Pinpoint the cell where the given text exists, returning its (X, Y) midpoint coordinate. 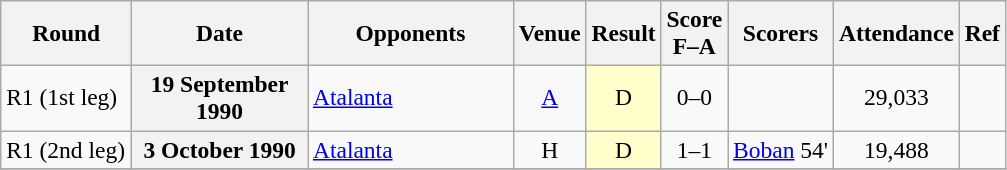
0–0 (694, 98)
Attendance (896, 32)
H (550, 149)
3 October 1990 (220, 149)
Ref (982, 32)
R1 (2nd leg) (66, 149)
29,033 (896, 98)
Scorers (781, 32)
ScoreF–A (694, 32)
1–1 (694, 149)
Round (66, 32)
Opponents (411, 32)
Date (220, 32)
Result (624, 32)
Boban 54' (781, 149)
19 September 1990 (220, 98)
A (550, 98)
19,488 (896, 149)
R1 (1st leg) (66, 98)
Venue (550, 32)
